Scan for the cell matching the given text and deliver its [x, y] coordinate at center. 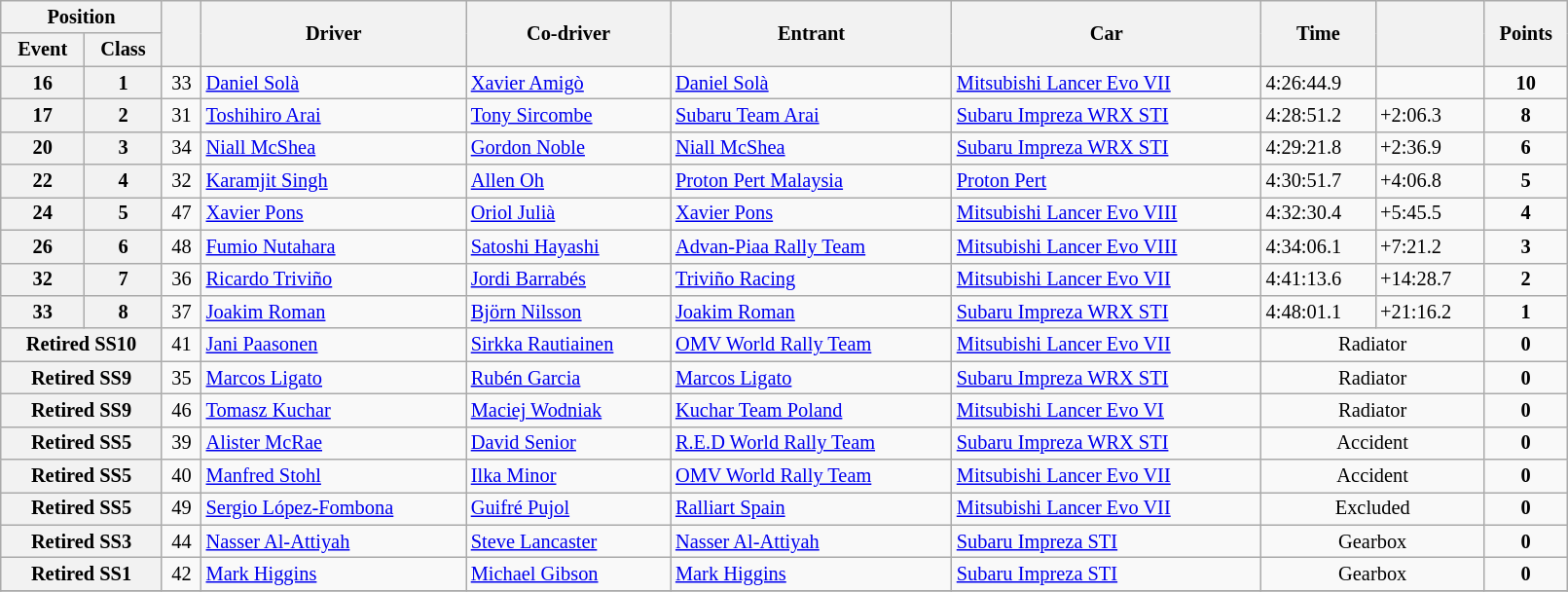
4:30:51.7 [1318, 181]
Xavier Amigò [568, 83]
Satoshi Hayashi [568, 246]
Michael Gibson [568, 573]
4:41:13.6 [1318, 279]
Position [82, 17]
+7:21.2 [1429, 246]
10 [1526, 83]
Proton Pert Malaysia [812, 181]
40 [181, 476]
Guifré Pujol [568, 508]
Event [43, 50]
24 [43, 213]
Excluded [1372, 508]
Retired SS10 [82, 345]
49 [181, 508]
36 [181, 279]
Karamjit Singh [334, 181]
42 [181, 573]
Jordi Barrabés [568, 279]
17 [43, 115]
4:29:21.8 [1318, 148]
20 [43, 148]
Rubén Garcia [568, 378]
4:26:44.9 [1318, 83]
+4:06.8 [1429, 181]
Maciej Wodniak [568, 410]
4:28:51.2 [1318, 115]
34 [181, 148]
Retired SS3 [82, 541]
Kuchar Team Poland [812, 410]
Jani Paasonen [334, 345]
Mitsubishi Lancer Evo VI [1107, 410]
Toshihiro Arai [334, 115]
4:34:06.1 [1318, 246]
26 [43, 246]
Tomasz Kuchar [334, 410]
Time [1318, 33]
Co-driver [568, 33]
+5:45.5 [1429, 213]
Fumio Nutahara [334, 246]
Driver [334, 33]
Proton Pert [1107, 181]
Points [1526, 33]
Gordon Noble [568, 148]
Subaru Team Arai [812, 115]
R.E.D World Rally Team [812, 443]
16 [43, 83]
4:32:30.4 [1318, 213]
35 [181, 378]
Manfred Stohl [334, 476]
+2:36.9 [1429, 148]
Sergio López-Fombona [334, 508]
Car [1107, 33]
Steve Lancaster [568, 541]
Ralliart Spain [812, 508]
Björn Nilsson [568, 312]
4:48:01.1 [1318, 312]
37 [181, 312]
Class [124, 50]
Entrant [812, 33]
+21:16.2 [1429, 312]
+14:28.7 [1429, 279]
Ilka Minor [568, 476]
47 [181, 213]
7 [124, 279]
Advan-Piaa Rally Team [812, 246]
David Senior [568, 443]
Allen Oh [568, 181]
Sirkka Rautiainen [568, 345]
46 [181, 410]
Alister McRae [334, 443]
Oriol Julià [568, 213]
41 [181, 345]
48 [181, 246]
31 [181, 115]
Retired SS1 [82, 573]
22 [43, 181]
Ricardo Triviño [334, 279]
44 [181, 541]
+2:06.3 [1429, 115]
Triviño Racing [812, 279]
39 [181, 443]
Tony Sircombe [568, 115]
